Detect which cell encompasses the target text, then output its [X, Y] center coordinate. 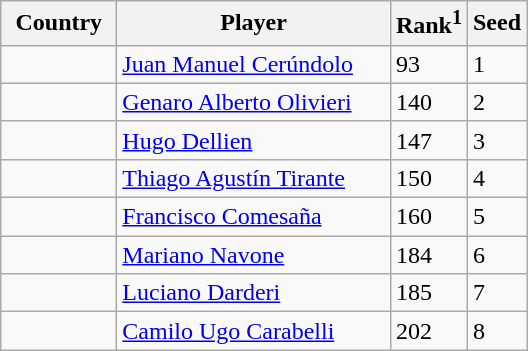
Camilo Ugo Carabelli [254, 331]
8 [496, 331]
Thiago Agustín Tirante [254, 178]
Luciano Darderi [254, 293]
Genaro Alberto Olivieri [254, 102]
185 [428, 293]
Seed [496, 24]
4 [496, 178]
Francisco Comesaña [254, 217]
140 [428, 102]
5 [496, 217]
Juan Manuel Cerúndolo [254, 64]
184 [428, 255]
2 [496, 102]
160 [428, 217]
Rank1 [428, 24]
3 [496, 140]
93 [428, 64]
Hugo Dellien [254, 140]
202 [428, 331]
Country [59, 24]
7 [496, 293]
6 [496, 255]
Player [254, 24]
150 [428, 178]
Mariano Navone [254, 255]
147 [428, 140]
1 [496, 64]
